Locate the cell with the specified text and output its (X, Y) center coordinate. 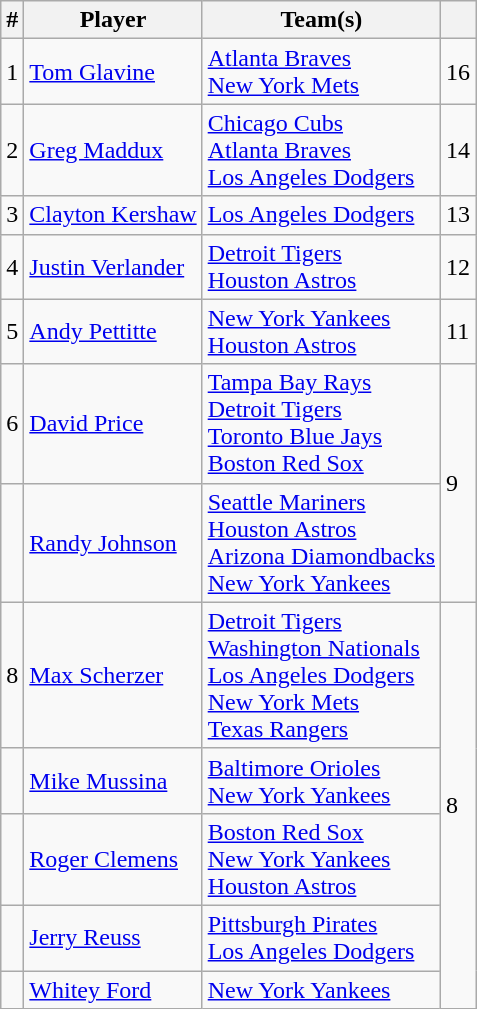
Roger Clemens (113, 859)
Detroit TigersHouston Astros (321, 266)
Detroit TigersWashington NationalsLos Angeles DodgersNew York MetsTexas Rangers (321, 675)
# (12, 20)
Pittsburgh PiratesLos Angeles Dodgers (321, 938)
14 (458, 150)
Chicago CubsAtlanta BravesLos Angeles Dodgers (321, 150)
Los Angeles Dodgers (321, 215)
2 (12, 150)
13 (458, 215)
Jerry Reuss (113, 938)
Team(s) (321, 20)
1 (12, 72)
16 (458, 72)
Tom Glavine (113, 72)
Boston Red SoxNew York YankeesHouston Astros (321, 859)
New York YankeesHouston Astros (321, 332)
Randy Johnson (113, 542)
5 (12, 332)
Player (113, 20)
6 (12, 424)
11 (458, 332)
Whitey Ford (113, 989)
Greg Maddux (113, 150)
9 (458, 483)
David Price (113, 424)
Atlanta BravesNew York Mets (321, 72)
New York Yankees (321, 989)
Baltimore OriolesNew York Yankees (321, 780)
Tampa Bay RaysDetroit TigersToronto Blue JaysBoston Red Sox (321, 424)
Justin Verlander (113, 266)
Clayton Kershaw (113, 215)
3 (12, 215)
12 (458, 266)
Mike Mussina (113, 780)
4 (12, 266)
Seattle MarinersHouston AstrosArizona DiamondbacksNew York Yankees (321, 542)
Max Scherzer (113, 675)
Andy Pettitte (113, 332)
